Pinpoint the cell where the given text exists, returning its (x, y) midpoint coordinate. 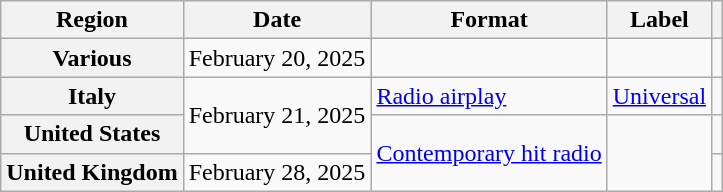
Region (92, 20)
Italy (92, 96)
United States (92, 134)
United Kingdom (92, 172)
February 21, 2025 (277, 115)
Various (92, 58)
February 20, 2025 (277, 58)
Contemporary hit radio (489, 153)
February 28, 2025 (277, 172)
Universal (659, 96)
Label (659, 20)
Radio airplay (489, 96)
Date (277, 20)
Format (489, 20)
